Pinpoint the cell where the given text exists, returning its (X, Y) midpoint coordinate. 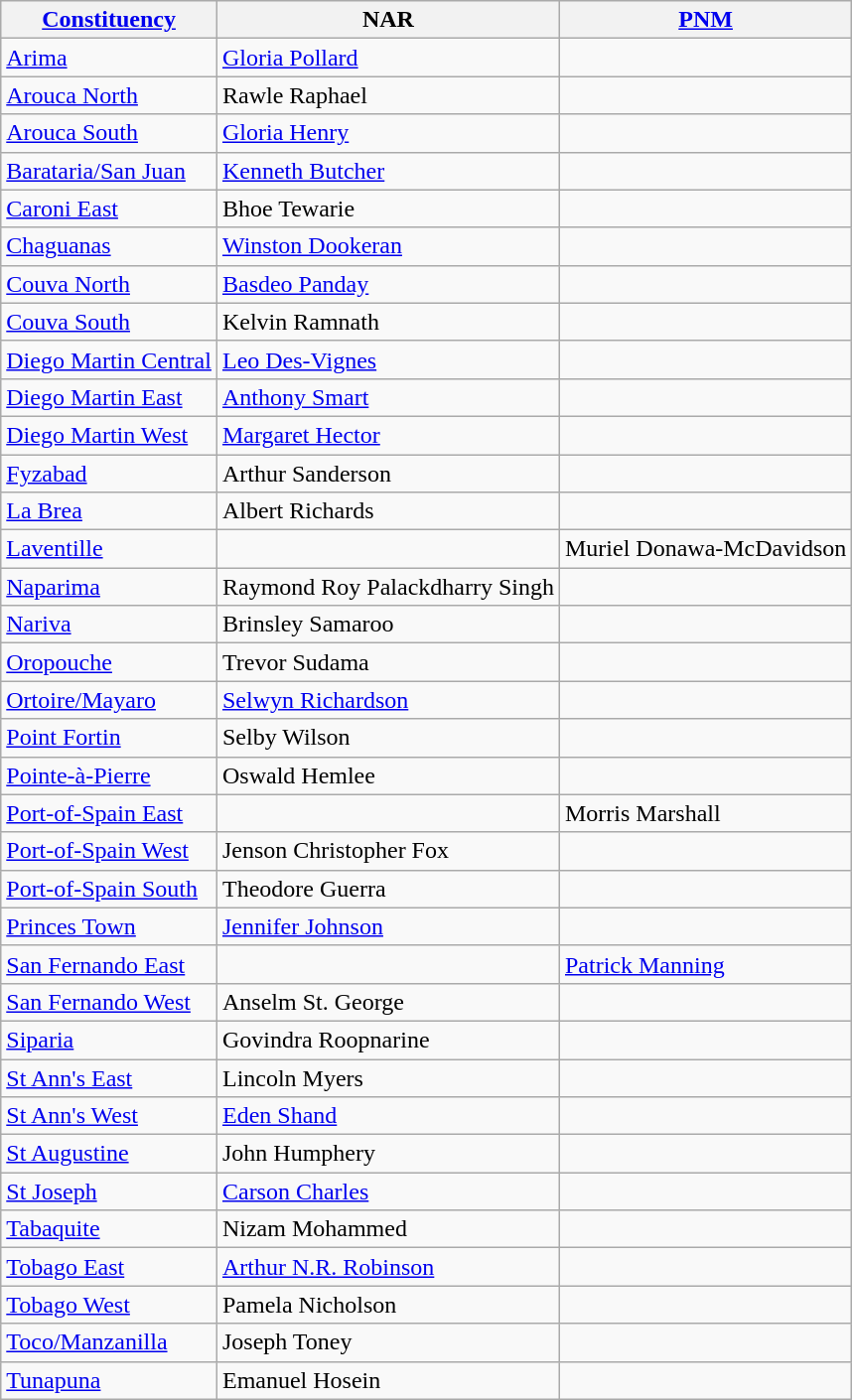
Diego Martin West (109, 435)
Margaret Hector (387, 435)
Arima (109, 58)
San Fernando West (109, 1002)
Carson Charles (387, 1191)
St Joseph (109, 1191)
Gloria Henry (387, 133)
Fyzabad (109, 474)
Oropouche (109, 662)
Princes Town (109, 926)
St Ann's West (109, 1116)
St Augustine (109, 1154)
Rawle Raphael (387, 95)
Laventille (109, 549)
Anthony Smart (387, 397)
Tobago West (109, 1305)
Jennifer Johnson (387, 926)
Diego Martin East (109, 397)
Point Fortin (109, 738)
Leo Des-Vignes (387, 359)
Winston Dookeran (387, 246)
PNM (705, 20)
Tabaquite (109, 1229)
Arouca North (109, 95)
Albert Richards (387, 511)
Pamela Nicholson (387, 1305)
La Brea (109, 511)
Bhoe Tewarie (387, 209)
Oswald Hemlee (387, 775)
Theodore Guerra (387, 889)
Chaguanas (109, 246)
Selby Wilson (387, 738)
Pointe-à-Pierre (109, 775)
Port-of-Spain East (109, 813)
Barataria/San Juan (109, 171)
Nariva (109, 625)
Arthur Sanderson (387, 474)
Joseph Toney (387, 1342)
Anselm St. George (387, 1002)
Govindra Roopnarine (387, 1040)
Couva North (109, 284)
Port-of-Spain West (109, 851)
John Humphery (387, 1154)
Naparima (109, 587)
Muriel Donawa-McDavidson (705, 549)
Basdeo Panday (387, 284)
Arthur N.R. Robinson (387, 1267)
Gloria Pollard (387, 58)
Emanuel Hosein (387, 1380)
Morris Marshall (705, 813)
Jenson Christopher Fox (387, 851)
Trevor Sudama (387, 662)
Tunapuna (109, 1380)
Brinsley Samaroo (387, 625)
Kelvin Ramnath (387, 322)
Tobago East (109, 1267)
Port-of-Spain South (109, 889)
St Ann's East (109, 1077)
Lincoln Myers (387, 1077)
Kenneth Butcher (387, 171)
Toco/Manzanilla (109, 1342)
Nizam Mohammed (387, 1229)
Raymond Roy Palackdharry Singh (387, 587)
Selwyn Richardson (387, 700)
Couva South (109, 322)
Ortoire/Mayaro (109, 700)
Diego Martin Central (109, 359)
NAR (387, 20)
Siparia (109, 1040)
San Fernando East (109, 964)
Arouca South (109, 133)
Constituency (109, 20)
Patrick Manning (705, 964)
Caroni East (109, 209)
Eden Shand (387, 1116)
